Pinpoint the cell where the given text exists, returning its [x, y] midpoint coordinate. 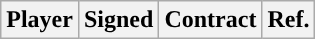
Contract [210, 20]
Signed [118, 20]
Ref. [288, 20]
Player [40, 20]
